Extract the [x, y] coordinate from the center of the cell holding the provided text.  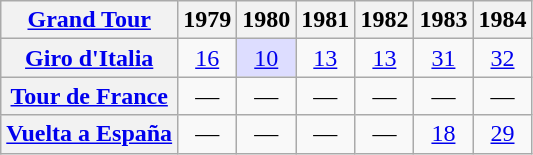
1983 [444, 20]
Vuelta a España [90, 134]
31 [444, 58]
Giro d'Italia [90, 58]
1984 [502, 20]
10 [266, 58]
1981 [326, 20]
18 [444, 134]
Grand Tour [90, 20]
1982 [384, 20]
1979 [208, 20]
32 [502, 58]
16 [208, 58]
Tour de France [90, 96]
1980 [266, 20]
29 [502, 134]
